Capture the cell that displays the provided text and extract its (x, y) central coordinate. 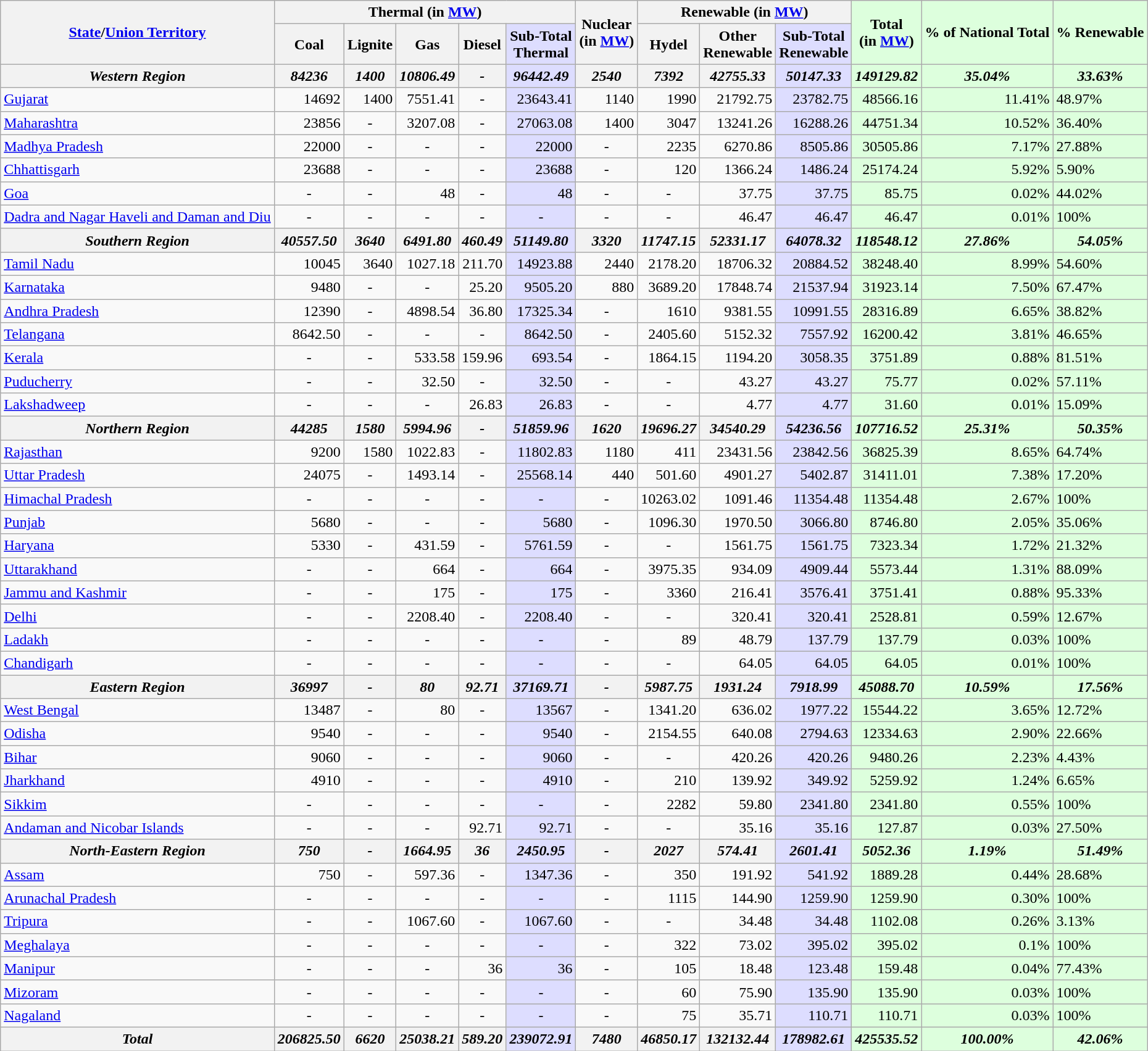
Andhra Pradesh (138, 310)
5259.92 (886, 781)
132132.44 (738, 1039)
1022.83 (427, 452)
934.09 (738, 569)
57.11% (1100, 381)
1493.14 (427, 475)
64.74% (1100, 452)
Jammu and Kashmir (138, 592)
12390 (309, 310)
0.1% (988, 945)
9200 (309, 452)
4898.54 (427, 310)
3.65% (988, 710)
10.52% (988, 123)
178982.61 (813, 1039)
38.82% (1100, 310)
1977.22 (813, 710)
2235 (669, 146)
Dadra and Nagar Haveli and Daman and Diu (138, 217)
45088.70 (886, 687)
16200.42 (886, 334)
22.66% (1100, 734)
1096.30 (669, 522)
118548.12 (886, 240)
2027 (669, 851)
Jharkhand (138, 781)
1027.18 (427, 264)
2.23% (988, 757)
139.92 (738, 781)
Punjab (138, 522)
37169.71 (541, 687)
48.97% (1100, 99)
18.48 (738, 968)
25.31% (988, 428)
25174.24 (886, 170)
40557.50 (309, 240)
13241.26 (738, 123)
85.75 (886, 193)
Uttar Pradesh (138, 475)
14692 (309, 99)
67.47% (1100, 287)
7918.99 (813, 687)
Western Region (138, 76)
84236 (309, 76)
3576.41 (813, 592)
Haryana (138, 546)
31411.01 (886, 475)
Chhattisgarh (138, 170)
3.13% (1100, 921)
23856 (309, 123)
1140 (607, 99)
12.72% (1100, 710)
120 (669, 170)
2540 (607, 76)
Southern Region (138, 240)
36825.39 (886, 452)
1.31% (988, 569)
% of National Total (988, 32)
19696.27 (669, 428)
3751.41 (886, 592)
50.35% (1100, 428)
Madhya Pradesh (138, 146)
2794.63 (813, 734)
1102.08 (886, 921)
1194.20 (738, 358)
31923.14 (886, 287)
1620 (607, 428)
2601.41 (813, 851)
1366.24 (738, 170)
18706.32 (738, 264)
0.44% (988, 874)
10045 (309, 264)
1864.15 (669, 358)
11747.15 (669, 240)
35.71 (738, 1015)
1990 (669, 99)
1664.95 (427, 851)
1.72% (988, 546)
12334.63 (886, 734)
23643.41 (541, 99)
7557.92 (813, 334)
3066.80 (813, 522)
75 (669, 1015)
54.05% (1100, 240)
Chandigarh (138, 663)
2.67% (988, 499)
Sub-TotalRenewable (813, 44)
% Renewable (1100, 32)
24075 (309, 475)
7551.41 (427, 99)
7.17% (988, 146)
9480.26 (886, 757)
51.49% (1100, 851)
25038.21 (427, 1039)
Gas (427, 44)
239072.91 (541, 1039)
6620 (370, 1039)
10263.02 (669, 499)
5.90% (1100, 170)
West Bengal (138, 710)
460.49 (483, 240)
3360 (669, 592)
Manipur (138, 968)
36.80 (483, 310)
5.92% (988, 170)
48566.16 (886, 99)
349.92 (813, 781)
7323.34 (886, 546)
105 (669, 968)
Total (138, 1039)
2450.95 (541, 851)
3751.89 (886, 358)
Renewable (in MW) (744, 12)
206825.50 (309, 1039)
2178.20 (669, 264)
0.26% (988, 921)
13567 (541, 710)
1091.46 (738, 499)
159.96 (483, 358)
107716.52 (886, 428)
27.86% (988, 240)
9381.55 (738, 310)
100.00% (988, 1039)
1347.36 (541, 874)
574.41 (738, 851)
2.90% (988, 734)
640.08 (738, 734)
51149.80 (541, 240)
411 (669, 452)
Tamil Nadu (138, 264)
1889.28 (886, 874)
880 (607, 287)
Lignite (370, 44)
Karnataka (138, 287)
Telangana (138, 334)
4901.27 (738, 475)
96442.49 (541, 76)
210 (669, 781)
191.92 (738, 874)
5987.75 (669, 687)
3058.35 (813, 358)
16288.26 (813, 123)
144.90 (738, 898)
7.50% (988, 287)
21792.75 (738, 99)
Maharashtra (138, 123)
6491.80 (427, 240)
Gujarat (138, 99)
1.19% (988, 851)
Tripura (138, 921)
8.65% (988, 452)
48.79 (738, 639)
431.59 (427, 546)
3689.20 (669, 287)
54236.56 (813, 428)
21537.94 (813, 287)
25568.14 (541, 475)
Ladakh (138, 639)
17848.74 (738, 287)
4.43% (1100, 757)
33.63% (1100, 76)
28316.89 (886, 310)
Sub-TotalThermal (541, 44)
21.32% (1100, 546)
OtherRenewable (738, 44)
6270.86 (738, 146)
Nagaland (138, 1015)
7480 (607, 1039)
12.67% (1100, 616)
15544.22 (886, 710)
9480 (309, 287)
54.60% (1100, 264)
589.20 (483, 1039)
Bihar (138, 757)
Hydel (669, 44)
95.33% (1100, 592)
Total(in MW) (886, 32)
38248.40 (886, 264)
Northern Region (138, 428)
44285 (309, 428)
23842.56 (813, 452)
77.43% (1100, 968)
23431.56 (738, 452)
533.58 (427, 358)
597.36 (427, 874)
149129.82 (886, 76)
0.04% (988, 968)
5152.32 (738, 334)
Goa (138, 193)
1.24% (988, 781)
3320 (607, 240)
693.54 (541, 358)
8746.80 (886, 522)
2.05% (988, 522)
Andaman and Nicobar Islands (138, 828)
11802.83 (541, 452)
501.60 (669, 475)
3975.35 (669, 569)
36997 (309, 687)
636.02 (738, 710)
42.06% (1100, 1039)
8505.86 (813, 146)
0.59% (988, 616)
8.99% (988, 264)
159.48 (886, 968)
Odisha (138, 734)
1115 (669, 898)
60 (669, 992)
Lakshadweep (138, 405)
Eastern Region (138, 687)
81.51% (1100, 358)
Himachal Pradesh (138, 499)
2282 (669, 804)
5994.96 (427, 428)
35.06% (1100, 522)
2154.55 (669, 734)
31.60 (886, 405)
Delhi (138, 616)
10991.55 (813, 310)
Nuclear(in MW) (607, 32)
59.80 (738, 804)
27.88% (1100, 146)
27063.08 (541, 123)
322 (669, 945)
35.04% (988, 76)
2440 (607, 264)
46.65% (1100, 334)
Assam (138, 874)
30505.86 (886, 146)
Arunachal Pradesh (138, 898)
Mizoram (138, 992)
88.09% (1100, 569)
20884.52 (813, 264)
51859.96 (541, 428)
123.48 (813, 968)
7.38% (988, 475)
28.68% (1100, 874)
3.81% (988, 334)
34540.29 (738, 428)
7392 (669, 76)
5573.44 (886, 569)
5330 (309, 546)
1610 (669, 310)
10.59% (988, 687)
25.20 (483, 287)
4909.44 (813, 569)
1970.50 (738, 522)
52331.17 (738, 240)
North-Eastern Region (138, 851)
State/Union Territory (138, 32)
541.92 (813, 874)
27.50% (1100, 828)
15.09% (1100, 405)
73.02 (738, 945)
89 (669, 639)
1180 (607, 452)
17.56% (1100, 687)
Coal (309, 44)
Meghalaya (138, 945)
2405.60 (669, 334)
42755.33 (738, 76)
23782.75 (813, 99)
0.30% (988, 898)
9505.20 (541, 287)
17325.34 (541, 310)
0.55% (988, 804)
64078.32 (813, 240)
44.02% (1100, 193)
216.41 (738, 592)
3047 (669, 123)
425535.52 (886, 1039)
14923.88 (541, 264)
46850.17 (669, 1039)
36.40% (1100, 123)
Uttarakhand (138, 569)
440 (607, 475)
Sikkim (138, 804)
5761.59 (541, 546)
5402.87 (813, 475)
1931.24 (738, 687)
Diesel (483, 44)
127.87 (886, 828)
44751.34 (886, 123)
1341.20 (669, 710)
50147.33 (813, 76)
3207.08 (427, 123)
Puducherry (138, 381)
75.90 (738, 992)
211.70 (483, 264)
11.41% (988, 99)
5052.36 (886, 851)
Kerala (138, 358)
10806.49 (427, 76)
13487 (309, 710)
17.20% (1100, 475)
Thermal (in MW) (425, 12)
350 (669, 874)
Rajasthan (138, 452)
2528.81 (886, 616)
1486.24 (813, 170)
75.77 (886, 381)
